From the cell containing the given text, extract its center point as (x, y) coordinate. 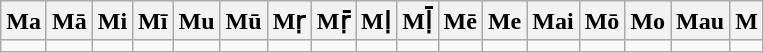
Mo (648, 21)
Me (504, 21)
Mḷ (376, 21)
Mō (602, 21)
Mṝ (333, 21)
Mē (460, 21)
Mā (69, 21)
Mī (153, 21)
Mṛ (289, 21)
Mū (244, 21)
Mai (553, 21)
Mu (196, 21)
Mau (700, 21)
Ma (24, 21)
M (747, 21)
Mi (112, 21)
Mḹ (418, 21)
